Find where the given text appears and provide that cell's center as (x, y) coordinate. 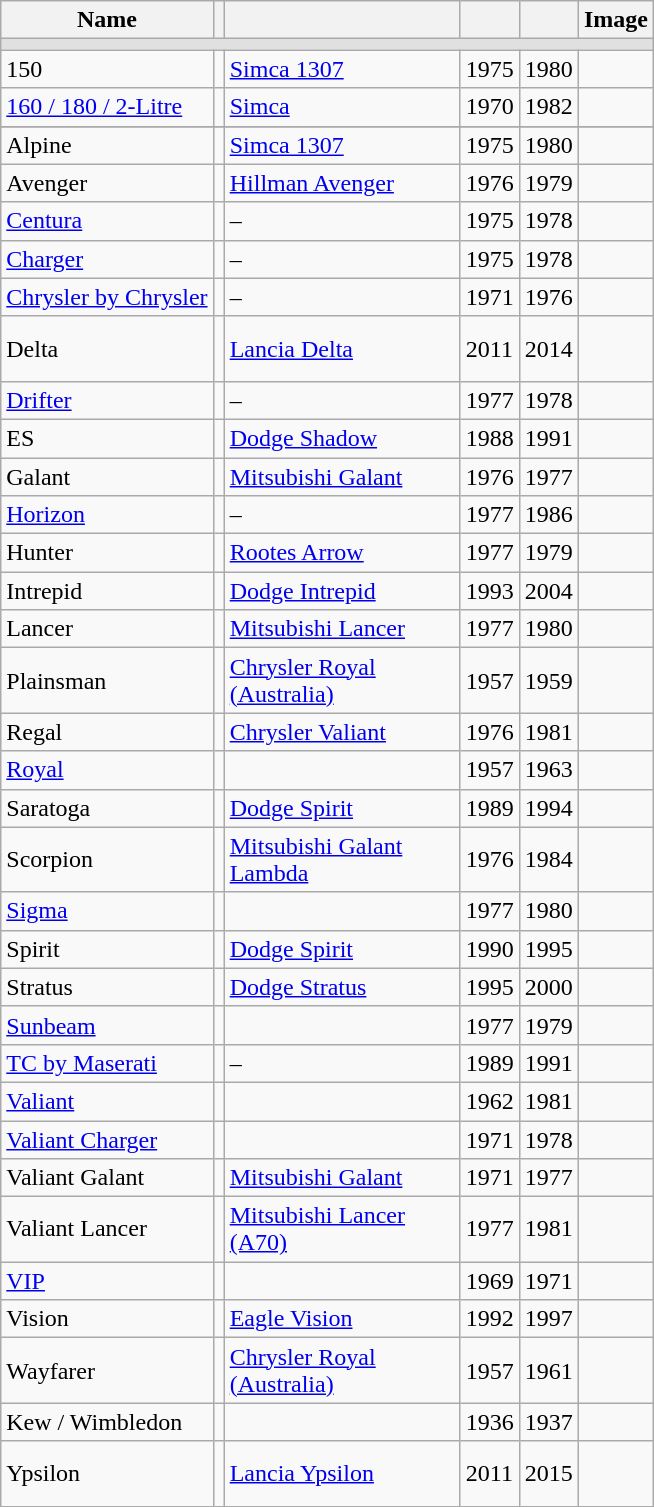
Valiant Galant (107, 1178)
160 / 180 / 2-Litre (107, 107)
Lancia Delta (342, 348)
Galant (107, 477)
2004 (548, 591)
Dodge Stratus (342, 987)
Kew / Wimbledon (107, 1422)
1990 (490, 949)
2014 (548, 348)
Charger (107, 259)
Wayfarer (107, 1370)
Dodge Shadow (342, 438)
Valiant (107, 1101)
2015 (548, 1474)
VIP (107, 1281)
150 (107, 69)
Avenger (107, 183)
Lancer (107, 629)
Chrysler by Chrysler (107, 297)
1988 (490, 438)
1936 (490, 1422)
Spirit (107, 949)
Eagle Vision (342, 1319)
1963 (548, 770)
Plainsman (107, 680)
Lancia Ypsilon (342, 1474)
Sunbeam (107, 1025)
Image (616, 20)
1992 (490, 1319)
Royal (107, 770)
1997 (548, 1319)
1959 (548, 680)
Ypsilon (107, 1474)
1969 (490, 1281)
Rootes Arrow (342, 553)
1970 (490, 107)
Drifter (107, 400)
Hunter (107, 553)
Chrysler Valiant (342, 732)
Alpine (107, 145)
Saratoga (107, 808)
Delta (107, 348)
Intrepid (107, 591)
Hillman Avenger (342, 183)
Sigma (107, 911)
Scorpion (107, 860)
Simca (342, 107)
1984 (548, 860)
Regal (107, 732)
1962 (490, 1101)
1986 (548, 515)
Centura (107, 221)
1961 (548, 1370)
1993 (490, 591)
Name (107, 20)
2000 (548, 987)
Vision (107, 1319)
Horizon (107, 515)
Mitsubishi Lancer (A70) (342, 1230)
ES (107, 438)
Dodge Intrepid (342, 591)
Valiant Charger (107, 1139)
Stratus (107, 987)
Valiant Lancer (107, 1230)
1994 (548, 808)
1982 (548, 107)
Mitsubishi Lancer (342, 629)
TC by Maserati (107, 1063)
Mitsubishi Galant Lambda (342, 860)
1937 (548, 1422)
